Provide the [x, y] coordinate of the cell's center where the given text is located.  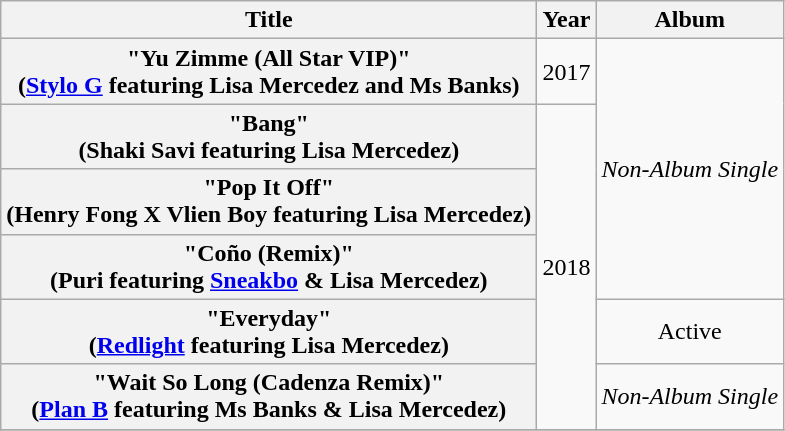
Album [690, 20]
"Pop It Off"(Henry Fong X Vlien Boy featuring Lisa Mercedez) [269, 202]
"Everyday"(Redlight featuring Lisa Mercedez) [269, 332]
"Yu Zimme (All Star VIP)"(Stylo G featuring Lisa Mercedez and Ms Banks) [269, 72]
Active [690, 332]
"Coño (Remix)"(Puri featuring Sneakbo & Lisa Mercedez) [269, 266]
2017 [566, 72]
Year [566, 20]
"Wait So Long (Cadenza Remix)"(Plan B featuring Ms Banks & Lisa Mercedez) [269, 396]
2018 [566, 266]
Title [269, 20]
"Bang"(Shaki Savi featuring Lisa Mercedez) [269, 136]
